From the cell containing the given text, extract its center point as (X, Y) coordinate. 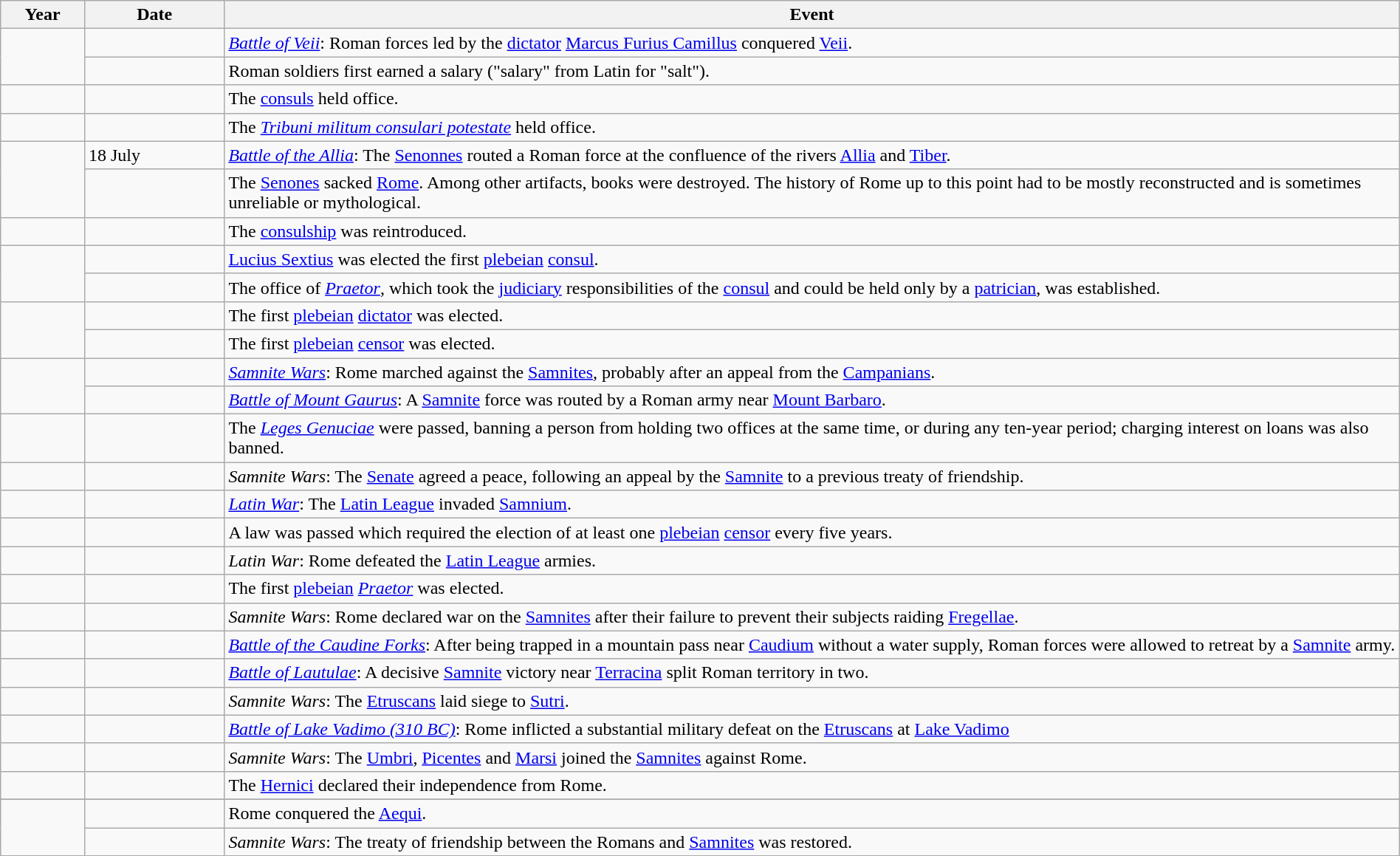
Lucius Sextius was elected the first plebeian consul. (812, 259)
The first plebeian dictator was elected. (812, 315)
Samnite Wars: The Umbri, Picentes and Marsi joined the Samnites against Rome. (812, 757)
Battle of Lautulae: A decisive Samnite victory near Terracina split Roman territory in two. (812, 673)
The first plebeian Praetor was elected. (812, 589)
Battle of Veii: Roman forces led by the dictator Marcus Furius Camillus conquered Veii. (812, 43)
Battle of the Allia: The Senonnes routed a Roman force at the confluence of the rivers Allia and Tiber. (812, 155)
Samnite Wars: The treaty of friendship between the Romans and Samnites was restored. (812, 841)
The first plebeian censor was elected. (812, 343)
Date (154, 15)
18 July (154, 155)
Samnite Wars: The Etruscans laid siege to Sutri. (812, 701)
The consuls held office. (812, 99)
Roman soldiers first earned a salary ("salary" from Latin for "salt"). (812, 71)
Samnite Wars: Rome declared war on the Samnites after their failure to prevent their subjects raiding Fregellae. (812, 617)
Event (812, 15)
A law was passed which required the election of at least one plebeian censor every five years. (812, 533)
The Hernici declared their independence from Rome. (812, 785)
Samnite Wars: Rome marched against the Samnites, probably after an appeal from the Campanians. (812, 371)
Rome conquered the Aequi. (812, 813)
Latin War: The Latin League invaded Samnium. (812, 504)
The consulship was reintroduced. (812, 231)
Latin War: Rome defeated the Latin League armies. (812, 561)
The Tribuni militum consulari potestate held office. (812, 127)
Battle of Lake Vadimo (310 BC): Rome inflicted a substantial military defeat on the Etruscans at Lake Vadimo (812, 729)
Year (43, 15)
Battle of Mount Gaurus: A Samnite force was routed by a Roman army near Mount Barbaro. (812, 400)
Samnite Wars: The Senate agreed a peace, following an appeal by the Samnite to a previous treaty of friendship. (812, 476)
The office of Praetor, which took the judiciary responsibilities of the consul and could be held only by a patrician, was established. (812, 287)
